Detect which cell encompasses the target text, then output its (x, y) center coordinate. 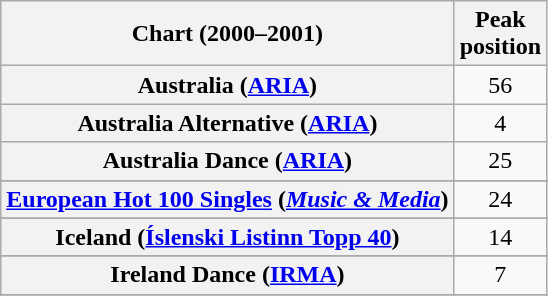
Chart (2000–2001) (228, 34)
Australia (ARIA) (228, 85)
56 (500, 85)
25 (500, 161)
European Hot 100 Singles (Music & Media) (228, 199)
14 (500, 237)
24 (500, 199)
4 (500, 123)
Australia Alternative (ARIA) (228, 123)
Australia Dance (ARIA) (228, 161)
Iceland (Íslenski Listinn Topp 40) (228, 237)
Ireland Dance (IRMA) (228, 275)
Peakposition (500, 34)
7 (500, 275)
